Pinpoint the cell where the given text exists, returning its (x, y) midpoint coordinate. 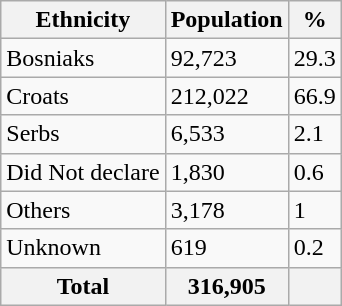
Population (226, 20)
Bosniaks (83, 58)
1,830 (226, 172)
Unknown (83, 248)
0.6 (314, 172)
212,022 (226, 96)
92,723 (226, 58)
Total (83, 286)
Serbs (83, 134)
1 (314, 210)
Ethnicity (83, 20)
619 (226, 248)
2.1 (314, 134)
Others (83, 210)
6,533 (226, 134)
0.2 (314, 248)
29.3 (314, 58)
3,178 (226, 210)
Did Not declare (83, 172)
% (314, 20)
66.9 (314, 96)
316,905 (226, 286)
Croats (83, 96)
